Detect which cell encompasses the target text, then output its [x, y] center coordinate. 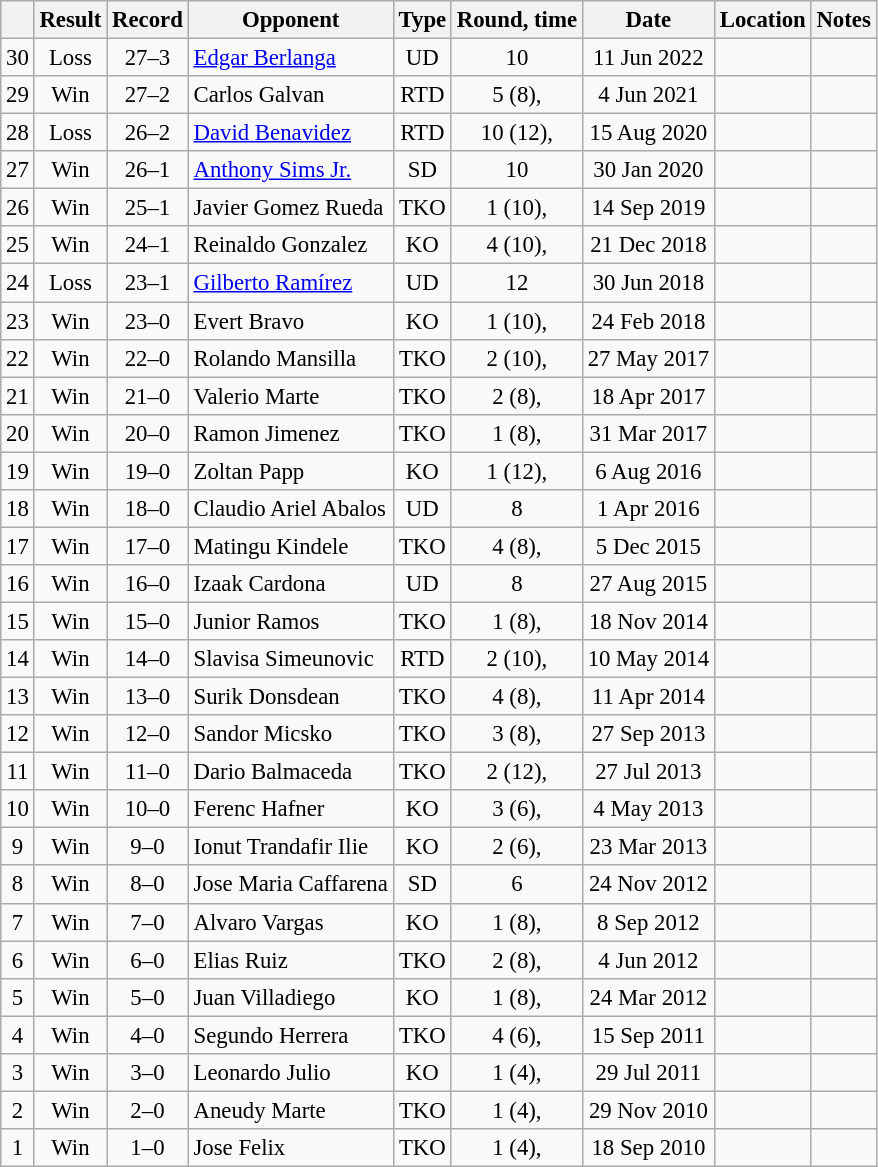
4–0 [148, 1035]
2–0 [148, 1110]
24 [18, 283]
5 Dec 2015 [648, 546]
14 [18, 659]
Record [148, 20]
6–0 [148, 960]
27 Aug 2015 [648, 584]
8–0 [148, 885]
Notes [844, 20]
Carlos Galvan [290, 95]
29 [18, 95]
Gilberto Ramírez [290, 283]
14–0 [148, 659]
10–0 [148, 809]
10 (12), [516, 133]
27 May 2017 [648, 358]
3 [18, 1073]
Round, time [516, 20]
Opponent [290, 20]
Date [648, 20]
30 [18, 58]
5–0 [148, 997]
2 (6), [516, 847]
17–0 [148, 546]
24 Feb 2018 [648, 321]
10 May 2014 [648, 659]
Zoltan Papp [290, 471]
2 (12), [516, 772]
Location [762, 20]
13–0 [148, 697]
Izaak Cardona [290, 584]
David Benavidez [290, 133]
15–0 [148, 621]
27–3 [148, 58]
Dario Balmaceda [290, 772]
25–1 [148, 208]
31 Mar 2017 [648, 433]
18 Sep 2010 [648, 1148]
4 (10), [516, 245]
2 [18, 1110]
8 Sep 2012 [648, 922]
Matingu Kindele [290, 546]
27–2 [148, 95]
Surik Donsdean [290, 697]
Sandor Micsko [290, 734]
21 Dec 2018 [648, 245]
22 [18, 358]
23 Mar 2013 [648, 847]
Juan Villadiego [290, 997]
15 Sep 2011 [648, 1035]
15 Aug 2020 [648, 133]
26 [18, 208]
11–0 [148, 772]
29 Nov 2010 [648, 1110]
Jose Maria Caffarena [290, 885]
28 [18, 133]
27 Sep 2013 [648, 734]
23–0 [148, 321]
Claudio Ariel Abalos [290, 509]
4 (6), [516, 1035]
1 Apr 2016 [648, 509]
23–1 [148, 283]
18 Nov 2014 [648, 621]
20–0 [148, 433]
19–0 [148, 471]
3 (8), [516, 734]
16 [18, 584]
22–0 [148, 358]
24 Mar 2012 [648, 997]
4 [18, 1035]
12–0 [148, 734]
5 (8), [516, 95]
5 [18, 997]
30 Jan 2020 [648, 170]
1–0 [148, 1148]
1 [18, 1148]
Edgar Berlanga [290, 58]
26–2 [148, 133]
24 Nov 2012 [648, 885]
18 [18, 509]
11 Apr 2014 [648, 697]
21–0 [148, 396]
23 [18, 321]
Ferenc Hafner [290, 809]
18–0 [148, 509]
24–1 [148, 245]
6 Aug 2016 [648, 471]
Type [422, 20]
Ionut Trandafir Ilie [290, 847]
Valerio Marte [290, 396]
16–0 [148, 584]
18 Apr 2017 [648, 396]
Ramon Jimenez [290, 433]
7–0 [148, 922]
Reinaldo Gonzalez [290, 245]
17 [18, 546]
3 (6), [516, 809]
15 [18, 621]
26–1 [148, 170]
27 [18, 170]
3–0 [148, 1073]
Leonardo Julio [290, 1073]
Anthony Sims Jr. [290, 170]
Javier Gomez Rueda [290, 208]
Segundo Herrera [290, 1035]
Jose Felix [290, 1148]
7 [18, 922]
29 Jul 2011 [648, 1073]
21 [18, 396]
25 [18, 245]
14 Sep 2019 [648, 208]
11 [18, 772]
9 [18, 847]
Aneudy Marte [290, 1110]
1 (12), [516, 471]
4 Jun 2021 [648, 95]
Alvaro Vargas [290, 922]
19 [18, 471]
11 Jun 2022 [648, 58]
4 Jun 2012 [648, 960]
30 Jun 2018 [648, 283]
Slavisa Simeunovic [290, 659]
27 Jul 2013 [648, 772]
Evert Bravo [290, 321]
9–0 [148, 847]
13 [18, 697]
Result [70, 20]
Elias Ruiz [290, 960]
20 [18, 433]
Junior Ramos [290, 621]
Rolando Mansilla [290, 358]
4 May 2013 [648, 809]
